Return the [X, Y] coordinate for the center point of the cell that contains the specified text.  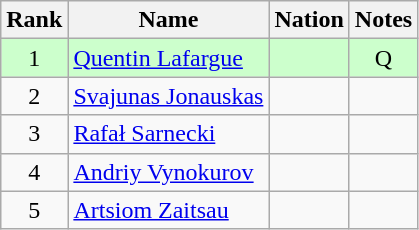
1 [34, 58]
5 [34, 210]
Name [168, 20]
4 [34, 172]
3 [34, 134]
Svajunas Jonauskas [168, 96]
Rank [34, 20]
Q [383, 58]
Nation [309, 20]
Quentin Lafargue [168, 58]
2 [34, 96]
Andriy Vynokurov [168, 172]
Artsiom Zaitsau [168, 210]
Notes [383, 20]
Rafał Sarnecki [168, 134]
